Identify which cell holds the provided text, then report its (X, Y) central coordinate. 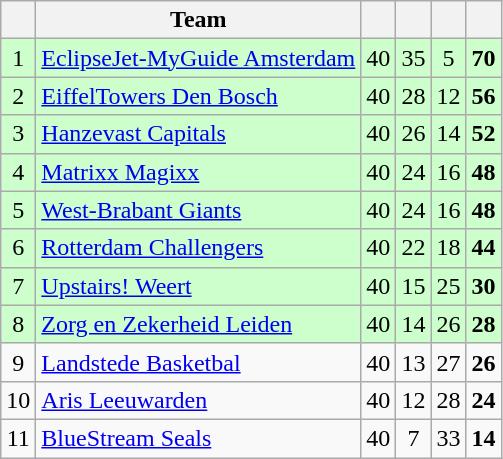
Zorg en Zekerheid Leiden (198, 324)
4 (18, 172)
9 (18, 362)
West-Brabant Giants (198, 210)
6 (18, 248)
30 (484, 286)
70 (484, 58)
EiffelTowers Den Bosch (198, 96)
22 (414, 248)
Rotterdam Challengers (198, 248)
BlueStream Seals (198, 438)
44 (484, 248)
Aris Leeuwarden (198, 400)
10 (18, 400)
Team (198, 20)
Matrixx Magixx (198, 172)
8 (18, 324)
25 (448, 286)
11 (18, 438)
35 (414, 58)
1 (18, 58)
56 (484, 96)
15 (414, 286)
EclipseJet-MyGuide Amsterdam (198, 58)
27 (448, 362)
Landstede Basketbal (198, 362)
3 (18, 134)
18 (448, 248)
Hanzevast Capitals (198, 134)
13 (414, 362)
52 (484, 134)
2 (18, 96)
33 (448, 438)
Upstairs! Weert (198, 286)
